Determine the [x, y] coordinate at the center of the cell enclosing the given text.  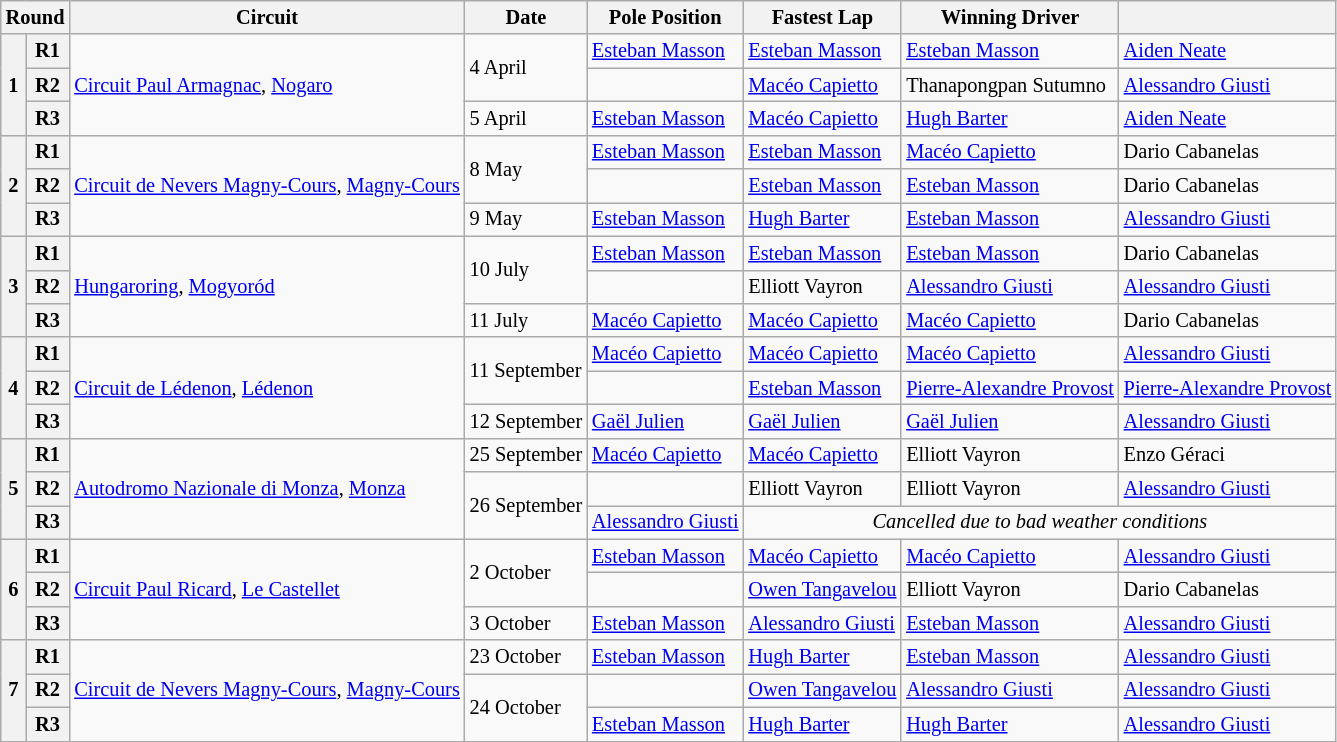
5 [14, 488]
24 October [526, 706]
Circuit Paul Ricard, Le Castellet [266, 590]
3 October [526, 623]
2 October [526, 572]
3 [14, 286]
Circuit Paul Armagnac, Nogaro [266, 84]
23 October [526, 657]
4 April [526, 68]
Enzo Géraci [1228, 455]
Hungaroring, Mogyoród [266, 286]
12 September [526, 421]
Pole Position [665, 17]
Autodromo Nazionale di Monza, Monza [266, 488]
Circuit [266, 17]
9 May [526, 219]
4 [14, 388]
Date [526, 17]
2 [14, 186]
Round [36, 17]
Winning Driver [1010, 17]
25 September [526, 455]
8 May [526, 168]
11 July [526, 320]
1 [14, 84]
Fastest Lap [822, 17]
11 September [526, 370]
7 [14, 690]
5 April [526, 118]
Cancelled due to bad weather conditions [1040, 522]
Thanapongpan Sutumno [1010, 85]
10 July [526, 270]
6 [14, 590]
26 September [526, 506]
Circuit de Lédenon, Lédenon [266, 388]
